Return the [x, y] coordinate for the center point of the cell that contains the specified text.  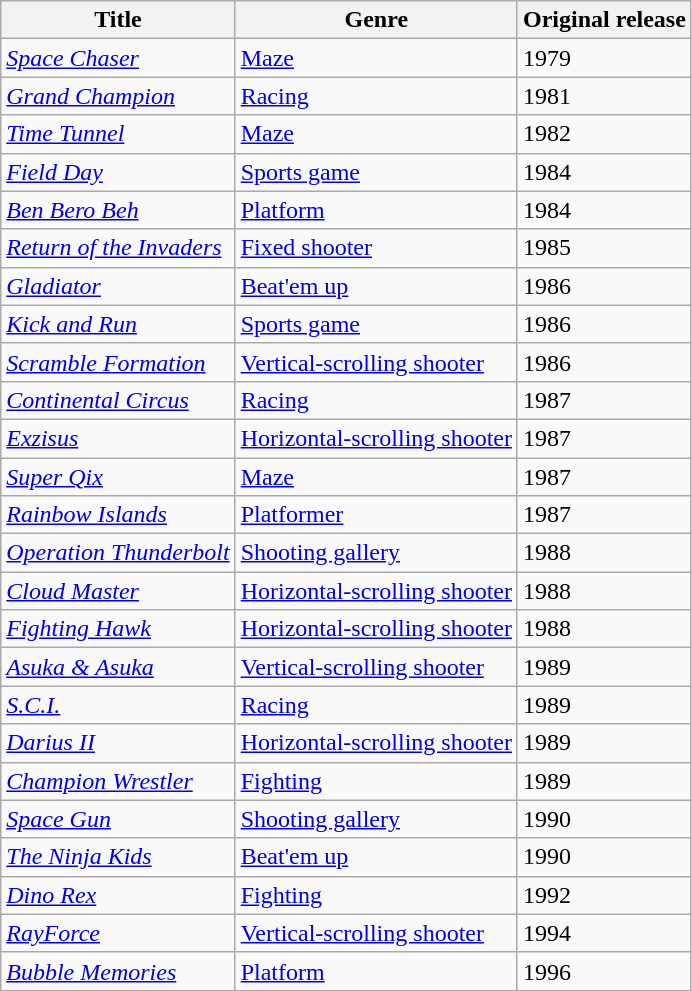
The Ninja Kids [118, 857]
Scramble Formation [118, 362]
1992 [604, 895]
1985 [604, 248]
Return of the Invaders [118, 248]
Kick and Run [118, 324]
Platformer [376, 515]
Ben Bero Beh [118, 210]
Super Qix [118, 477]
Cloud Master [118, 591]
1982 [604, 134]
Dino Rex [118, 895]
Asuka & Asuka [118, 667]
Bubble Memories [118, 971]
Champion Wrestler [118, 781]
Field Day [118, 172]
RayForce [118, 933]
Fighting Hawk [118, 629]
1981 [604, 96]
Exzisus [118, 438]
S.C.I. [118, 705]
Title [118, 20]
Fixed shooter [376, 248]
Gladiator [118, 286]
Rainbow Islands [118, 515]
Original release [604, 20]
1996 [604, 971]
Grand Champion [118, 96]
1994 [604, 933]
Space Chaser [118, 58]
1979 [604, 58]
Time Tunnel [118, 134]
Space Gun [118, 819]
Operation Thunderbolt [118, 553]
Darius II [118, 743]
Genre [376, 20]
Continental Circus [118, 400]
